Identify which cell holds the provided text, then report its (X, Y) central coordinate. 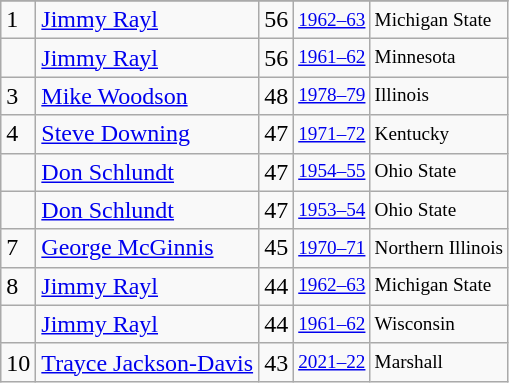
1954–55 (332, 172)
2021–22 (332, 362)
3 (18, 96)
1971–72 (332, 134)
Minnesota (439, 58)
7 (18, 248)
1953–54 (332, 210)
Mike Woodson (148, 96)
45 (276, 248)
43 (276, 362)
8 (18, 286)
Northern Illinois (439, 248)
Marshall (439, 362)
George McGinnis (148, 248)
Illinois (439, 96)
10 (18, 362)
1970–71 (332, 248)
48 (276, 96)
1 (18, 20)
Wisconsin (439, 324)
1978–79 (332, 96)
Trayce Jackson-Davis (148, 362)
Kentucky (439, 134)
Steve Downing (148, 134)
4 (18, 134)
